Detect which cell encompasses the target text, then output its (X, Y) center coordinate. 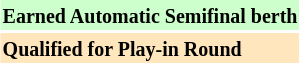
Qualified for Play-in Round (150, 48)
Earned Automatic Semifinal berth (150, 15)
